Detect which cell encompasses the target text, then output its [x, y] center coordinate. 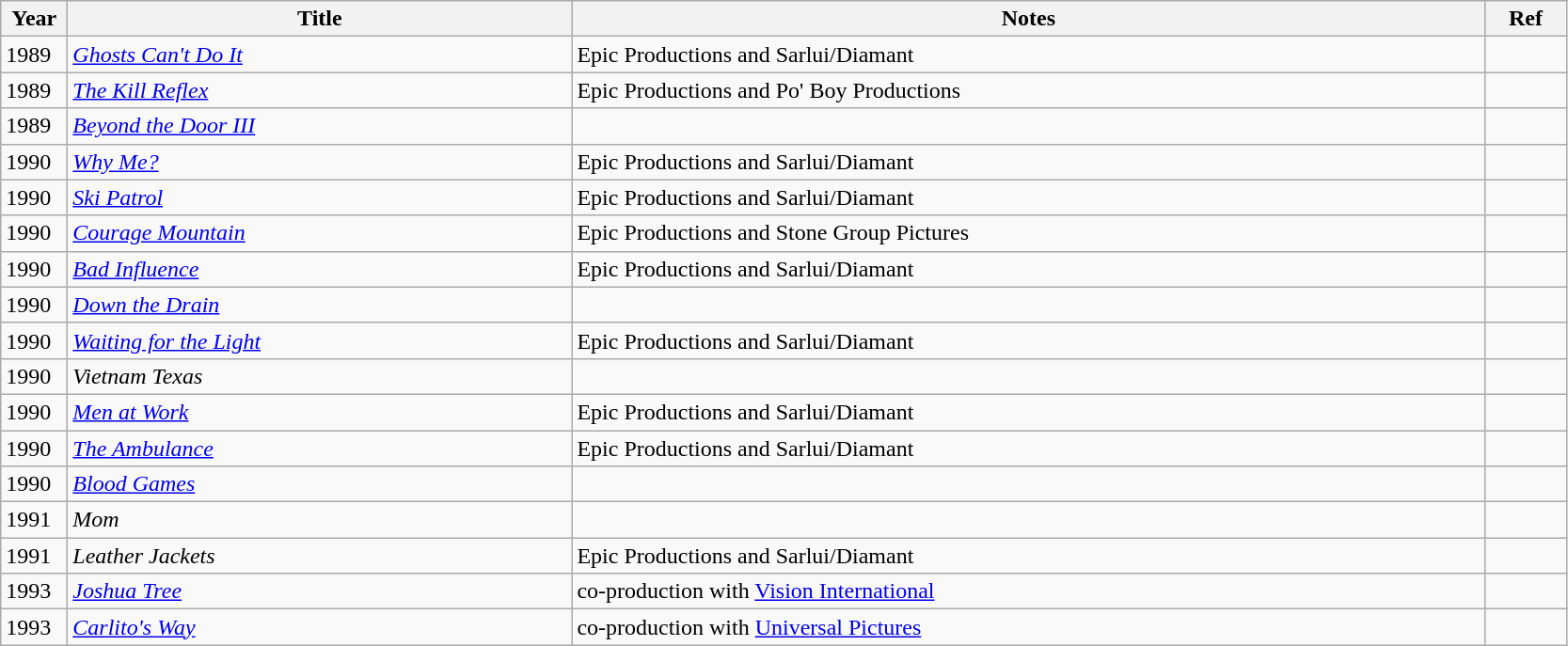
Epic Productions and Po' Boy Productions [1029, 90]
Vietnam Texas [320, 376]
Down the Drain [320, 305]
Bad Influence [320, 269]
Year [34, 19]
Waiting for the Light [320, 340]
Notes [1029, 19]
Why Me? [320, 162]
Epic Productions and Stone Group Pictures [1029, 233]
Courage Mountain [320, 233]
Men at Work [320, 412]
The Kill Reflex [320, 90]
The Ambulance [320, 449]
Mom [320, 520]
co-production with Universal Pictures [1029, 627]
Title [320, 19]
Beyond the Door III [320, 126]
co-production with Vision International [1029, 591]
Ref [1526, 19]
Ghosts Can't Do It [320, 55]
Carlito's Way [320, 627]
Blood Games [320, 484]
Ski Patrol [320, 197]
Leather Jackets [320, 556]
Joshua Tree [320, 591]
